Capture the cell that displays the provided text and extract its (X, Y) central coordinate. 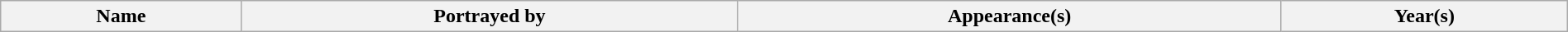
Year(s) (1424, 16)
Name (121, 16)
Appearance(s) (1009, 16)
Portrayed by (490, 16)
